Find where the given text appears and provide that cell's center as (X, Y) coordinate. 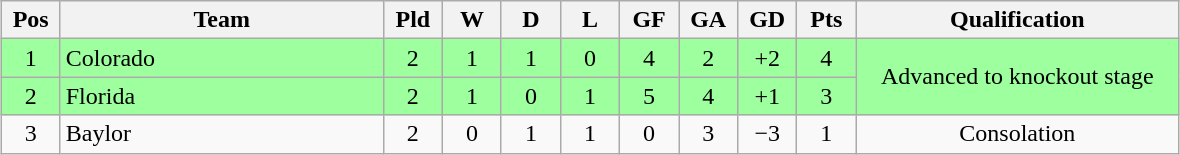
Pts (826, 20)
−3 (768, 134)
Colorado (222, 58)
Team (222, 20)
Advanced to knockout stage (1018, 77)
D (530, 20)
Consolation (1018, 134)
GF (650, 20)
+1 (768, 96)
GD (768, 20)
L (590, 20)
Baylor (222, 134)
Pos (30, 20)
Pld (412, 20)
W (472, 20)
Qualification (1018, 20)
Florida (222, 96)
GA (708, 20)
5 (650, 96)
+2 (768, 58)
